Search for the cell housing the specified text and yield its (X, Y) center coordinate. 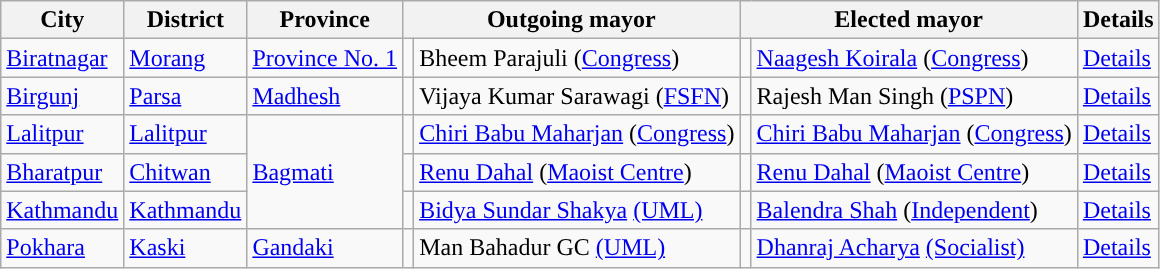
Madhesh (325, 96)
Vijaya Kumar Sarawagi (FSFN) (577, 96)
Rajesh Man Singh (PSPN) (914, 96)
Chitwan (186, 172)
Pokhara (62, 248)
Dhanraj Acharya (Socialist) (914, 248)
Province No. 1 (325, 58)
Bagmati (325, 172)
City (62, 20)
Bharatpur (62, 172)
Gandaki (325, 248)
Man Bahadur GC (UML) (577, 248)
Naagesh Koirala (Congress) (914, 58)
District (186, 20)
Kaski (186, 248)
Biratnagar (62, 58)
Bheem Parajuli (Congress) (577, 58)
Morang (186, 58)
Bidya Sundar Shakya (UML) (577, 210)
Parsa (186, 96)
Birgunj (62, 96)
Elected mayor (908, 20)
Province (325, 20)
Balendra Shah (Independent) (914, 210)
Outgoing mayor (572, 20)
